Identify which cell holds the provided text, then report its (X, Y) central coordinate. 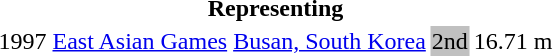
2nd (450, 41)
Busan, South Korea (330, 41)
East Asian Games (140, 41)
